Pinpoint the cell where the given text exists, returning its [x, y] midpoint coordinate. 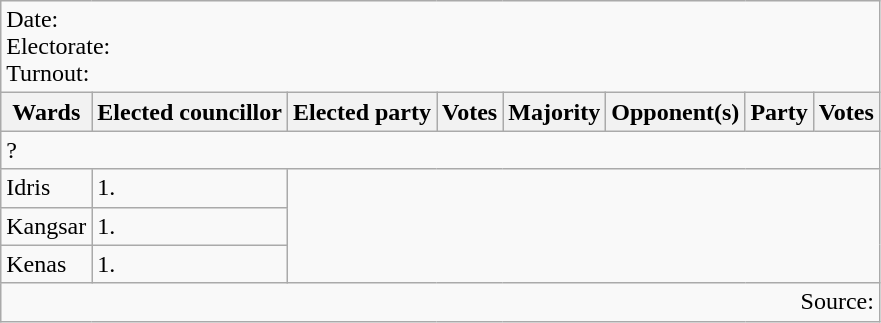
? [440, 150]
Elected party [362, 112]
Majority [554, 112]
Elected councillor [190, 112]
Idris [46, 188]
Date: Electorate: Turnout: [440, 47]
Kenas [46, 264]
Wards [46, 112]
Source: [440, 302]
Kangsar [46, 226]
Party [779, 112]
Opponent(s) [676, 112]
